Determine the [x, y] coordinate at the center of the cell enclosing the given text.  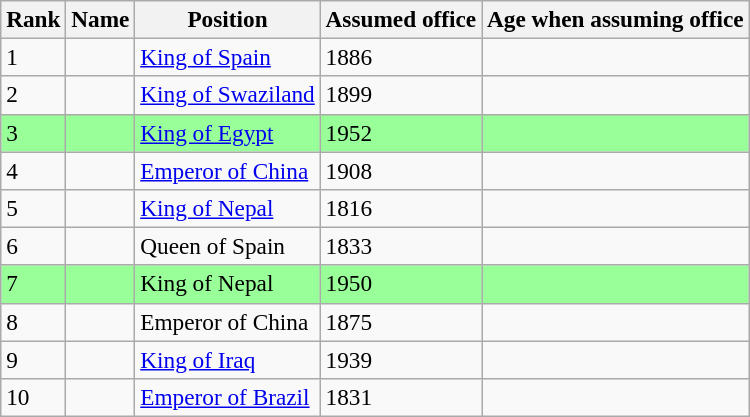
1831 [400, 397]
1833 [400, 246]
5 [34, 208]
Position [228, 19]
2 [34, 95]
1875 [400, 322]
8 [34, 322]
4 [34, 170]
Queen of Spain [228, 246]
Emperor of Brazil [228, 397]
King of Egypt [228, 133]
Name [100, 19]
1886 [400, 57]
3 [34, 133]
1899 [400, 95]
9 [34, 359]
King of Spain [228, 57]
King of Swaziland [228, 95]
10 [34, 397]
1 [34, 57]
1950 [400, 284]
Age when assuming office [616, 19]
7 [34, 284]
Rank [34, 19]
1816 [400, 208]
1908 [400, 170]
1939 [400, 359]
Assumed office [400, 19]
King of Iraq [228, 359]
1952 [400, 133]
6 [34, 246]
